Return [x, y] of the center of cell containing provided text 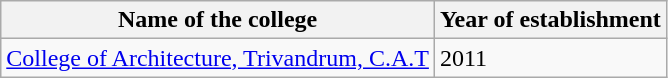
Name of the college [218, 20]
College of Architecture, Trivandrum, C.A.T [218, 58]
2011 [550, 58]
Year of establishment [550, 20]
